Find where the given text appears and provide that cell's center as [X, Y] coordinate. 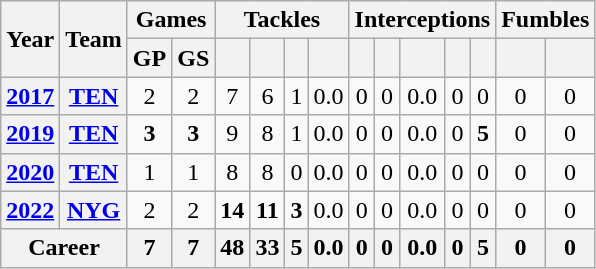
14 [232, 210]
33 [268, 248]
Career [64, 248]
2022 [30, 210]
9 [232, 134]
Team [94, 39]
Fumbles [546, 20]
Games [170, 20]
2019 [30, 134]
Year [30, 39]
6 [268, 96]
Tackles [282, 20]
11 [268, 210]
NYG [94, 210]
GP [149, 58]
2017 [30, 96]
48 [232, 248]
Interceptions [422, 20]
2020 [30, 172]
GS [194, 58]
